Locate the cell with the specified text and output its (x, y) center coordinate. 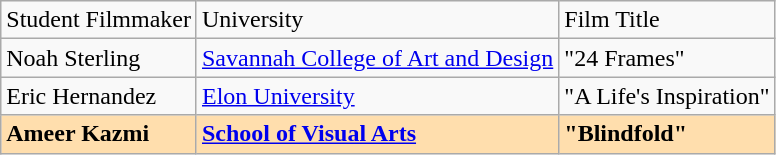
"Blindfold" (667, 134)
"A Life's Inspiration" (667, 96)
"24 Frames" (667, 58)
School of Visual Arts (377, 134)
Noah Sterling (99, 58)
University (377, 20)
Film Title (667, 20)
Savannah College of Art and Design (377, 58)
Student Filmmaker (99, 20)
Ameer Kazmi (99, 134)
Eric Hernandez (99, 96)
Elon University (377, 96)
